For the text-containing cell, return its midpoint in [X, Y] coordinate format. 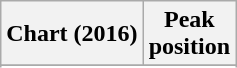
Peakposition [189, 34]
Chart (2016) [72, 34]
